Return the [X, Y] coordinate for the center point of the cell that contains the specified text.  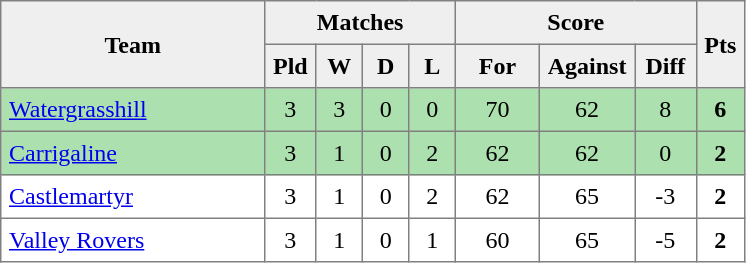
Against [586, 66]
70 [497, 110]
Castlemartyr [133, 197]
For [497, 66]
W [339, 66]
Score [576, 23]
Diff [666, 66]
Carrigaline [133, 153]
D [385, 66]
Watergrasshill [133, 110]
Pld [290, 66]
Valley Rovers [133, 240]
-5 [666, 240]
Matches [360, 23]
-3 [666, 197]
60 [497, 240]
Pts [720, 44]
8 [666, 110]
Team [133, 44]
L [432, 66]
6 [720, 110]
